Determine the (x, y) coordinate at the center of the cell enclosing the given text.  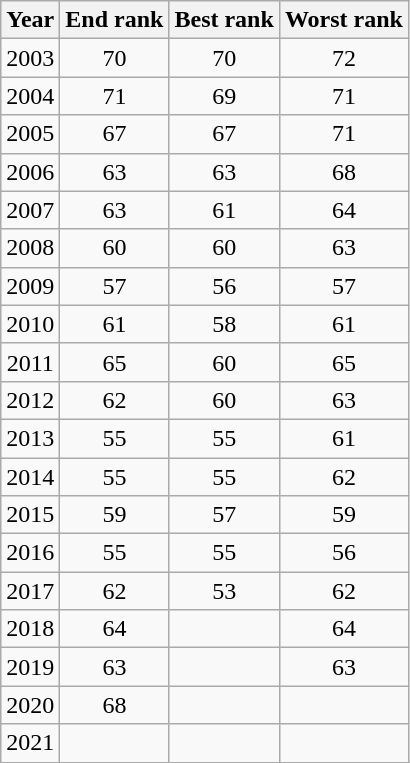
69 (224, 96)
2013 (30, 438)
2015 (30, 515)
2006 (30, 172)
2010 (30, 324)
2014 (30, 477)
2017 (30, 591)
58 (224, 324)
2019 (30, 667)
2003 (30, 58)
2008 (30, 248)
End rank (114, 20)
2018 (30, 629)
Best rank (224, 20)
2012 (30, 400)
2009 (30, 286)
2016 (30, 553)
2005 (30, 134)
2021 (30, 743)
Year (30, 20)
2011 (30, 362)
Worst rank (344, 20)
72 (344, 58)
53 (224, 591)
2004 (30, 96)
2020 (30, 705)
2007 (30, 210)
